Determine the [X, Y] coordinate at the center of the cell enclosing the given text.  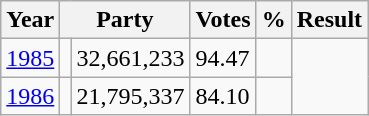
Party [125, 20]
Votes [223, 20]
94.47 [223, 58]
Year [30, 20]
84.10 [223, 96]
% [274, 20]
Result [329, 20]
1986 [30, 96]
1985 [30, 58]
21,795,337 [130, 96]
32,661,233 [130, 58]
